Find where the given text appears and provide that cell's center as (X, Y) coordinate. 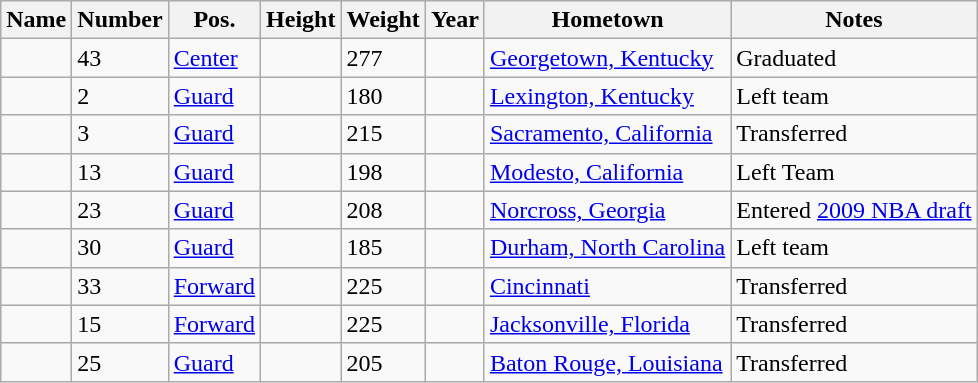
Entered 2009 NBA draft (854, 210)
Height (301, 20)
Jacksonville, Florida (607, 324)
Georgetown, Kentucky (607, 58)
185 (383, 248)
43 (120, 58)
Center (214, 58)
Durham, North Carolina (607, 248)
30 (120, 248)
Graduated (854, 58)
Left Team (854, 172)
205 (383, 362)
13 (120, 172)
Notes (854, 20)
33 (120, 286)
Modesto, California (607, 172)
23 (120, 210)
Hometown (607, 20)
Baton Rouge, Louisiana (607, 362)
Cincinnati (607, 286)
25 (120, 362)
15 (120, 324)
2 (120, 96)
Sacramento, California (607, 134)
Name (36, 20)
Number (120, 20)
277 (383, 58)
180 (383, 96)
3 (120, 134)
Norcross, Georgia (607, 210)
208 (383, 210)
Year (454, 20)
Weight (383, 20)
Lexington, Kentucky (607, 96)
198 (383, 172)
Pos. (214, 20)
215 (383, 134)
